Search for the cell housing the specified text and yield its [x, y] center coordinate. 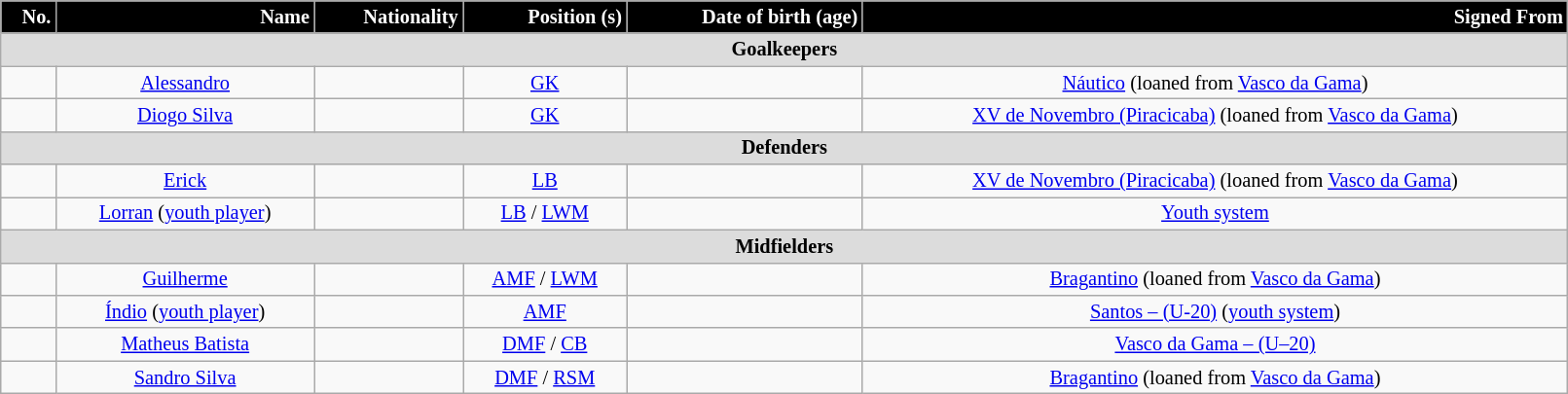
Defenders [784, 148]
DMF / CB [545, 344]
Erick [185, 181]
Youth system [1215, 213]
Name [185, 17]
Náutico (loaned from Vasco da Gama) [1215, 83]
Signed From [1215, 17]
Lorran (youth player) [185, 213]
Midfielders [784, 246]
LB / LWM [545, 213]
Guilherme [185, 279]
DMF / RSM [545, 377]
LB [545, 181]
Matheus Batista [185, 344]
Santos – (U-20) (youth system) [1215, 311]
Goalkeepers [784, 50]
Diogo Silva [185, 115]
Position (s) [545, 17]
Alessandro [185, 83]
Índio (youth player) [185, 311]
No. [29, 17]
Vasco da Gama – (U–20) [1215, 344]
AMF / LWM [545, 279]
Sandro Silva [185, 377]
Nationality [389, 17]
Date of birth (age) [745, 17]
AMF [545, 311]
